For the text-containing cell, return its midpoint in (X, Y) coordinate format. 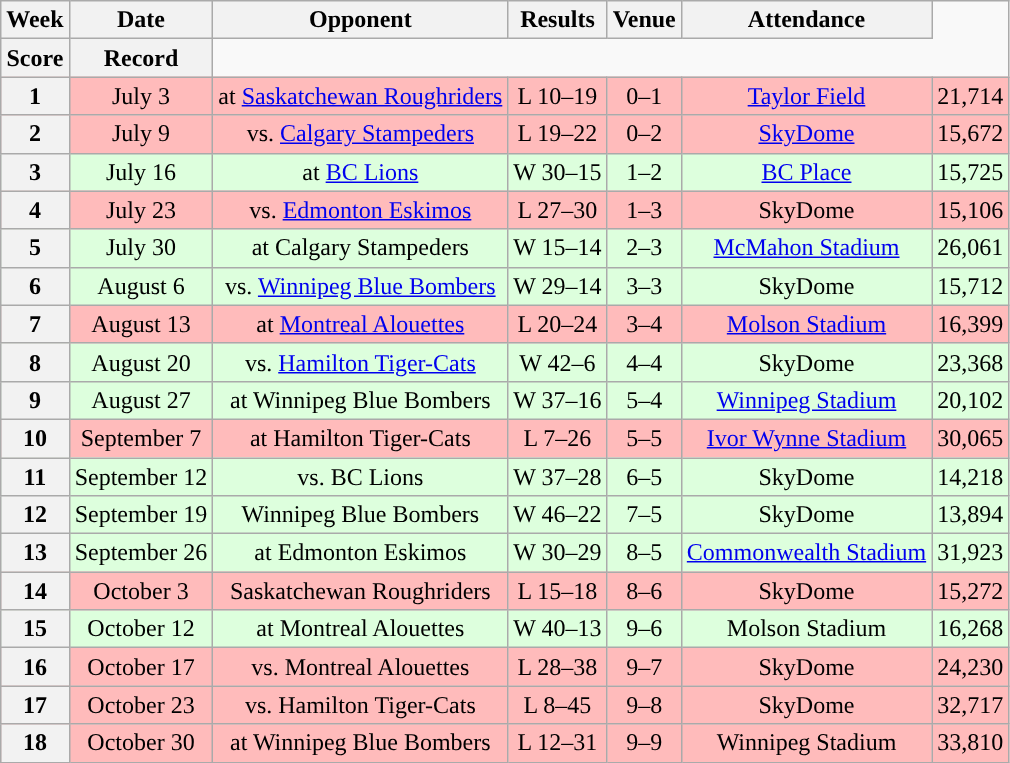
15,712 (970, 286)
33,810 (970, 743)
Date (141, 20)
15 (35, 629)
5–5 (644, 438)
at Calgary Stampeders (360, 248)
W 37–16 (558, 400)
at Hamilton Tiger-Cats (360, 438)
W 30–29 (558, 553)
6 (35, 286)
W 29–14 (558, 286)
September 26 (141, 553)
Taylor Field (806, 96)
8 (35, 362)
October 12 (141, 629)
9 (35, 400)
L 15–18 (558, 591)
3–3 (644, 286)
9–9 (644, 743)
September 7 (141, 438)
Commonwealth Stadium (806, 553)
13 (35, 553)
Ivor Wynne Stadium (806, 438)
L 28–38 (558, 667)
9–7 (644, 667)
W 42–6 (558, 362)
8–5 (644, 553)
2 (35, 134)
16,268 (970, 629)
vs. BC Lions (360, 477)
7–5 (644, 515)
W 46–22 (558, 515)
3 (35, 172)
July 16 (141, 172)
July 9 (141, 134)
L 19–22 (558, 134)
14 (35, 591)
W 37–28 (558, 477)
20,102 (970, 400)
3–4 (644, 324)
August 6 (141, 286)
L 8–45 (558, 705)
October 23 (141, 705)
14,218 (970, 477)
0–1 (644, 96)
Venue (644, 20)
W 30–15 (558, 172)
W 15–14 (558, 248)
August 13 (141, 324)
vs. Montreal Alouettes (360, 667)
15,272 (970, 591)
L 10–19 (558, 96)
1 (35, 96)
9–6 (644, 629)
August 20 (141, 362)
L 20–24 (558, 324)
31,923 (970, 553)
W 40–13 (558, 629)
vs. Calgary Stampeders (360, 134)
October 30 (141, 743)
12 (35, 515)
July 30 (141, 248)
July 23 (141, 210)
8–6 (644, 591)
0–2 (644, 134)
9–8 (644, 705)
October 3 (141, 591)
September 19 (141, 515)
32,717 (970, 705)
5–4 (644, 400)
16 (35, 667)
7 (35, 324)
McMahon Stadium (806, 248)
Week (35, 20)
at BC Lions (360, 172)
Saskatchewan Roughriders (360, 591)
Record (141, 58)
L 27–30 (558, 210)
4 (35, 210)
10 (35, 438)
24,230 (970, 667)
17 (35, 705)
July 3 (141, 96)
October 17 (141, 667)
1–3 (644, 210)
4–4 (644, 362)
at Edmonton Eskimos (360, 553)
30,065 (970, 438)
5 (35, 248)
September 12 (141, 477)
26,061 (970, 248)
Winnipeg Blue Bombers (360, 515)
23,368 (970, 362)
Results (558, 20)
at Saskatchewan Roughriders (360, 96)
1–2 (644, 172)
11 (35, 477)
15,672 (970, 134)
15,725 (970, 172)
L 12–31 (558, 743)
16,399 (970, 324)
Attendance (806, 20)
Score (35, 58)
Opponent (360, 20)
vs. Winnipeg Blue Bombers (360, 286)
BC Place (806, 172)
13,894 (970, 515)
2–3 (644, 248)
August 27 (141, 400)
vs. Edmonton Eskimos (360, 210)
L 7–26 (558, 438)
18 (35, 743)
15,106 (970, 210)
21,714 (970, 96)
6–5 (644, 477)
